Return (X, Y) of the center of cell containing provided text 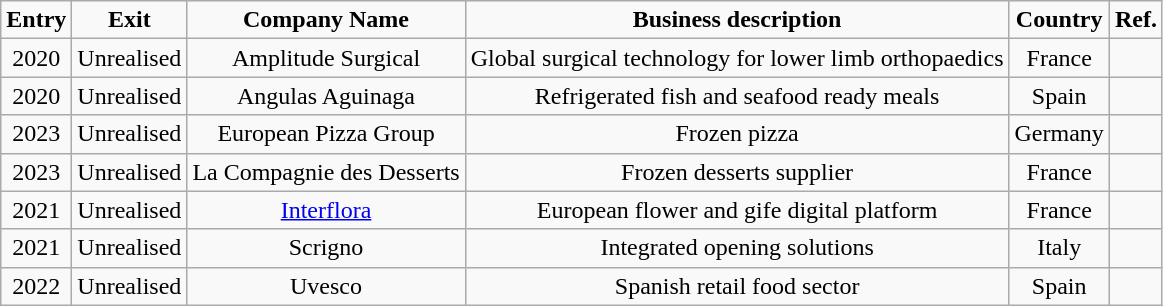
Global surgical technology for lower limb orthopaedics (737, 58)
Company Name (326, 20)
Frozen desserts supplier (737, 172)
Uvesco (326, 286)
Ref. (1136, 20)
2022 (36, 286)
European Pizza Group (326, 134)
Angulas Aguinaga (326, 96)
Business description (737, 20)
Refrigerated fish and seafood ready meals (737, 96)
Scrigno (326, 248)
Germany (1059, 134)
Amplitude Surgical (326, 58)
Italy (1059, 248)
Interflora (326, 210)
La Compagnie des Desserts (326, 172)
Exit (130, 20)
Integrated opening solutions (737, 248)
Frozen pizza (737, 134)
Spanish retail food sector (737, 286)
Country (1059, 20)
Entry (36, 20)
European flower and gife digital platform (737, 210)
